Provide the (x, y) coordinate of the cell's center where the given text is located.  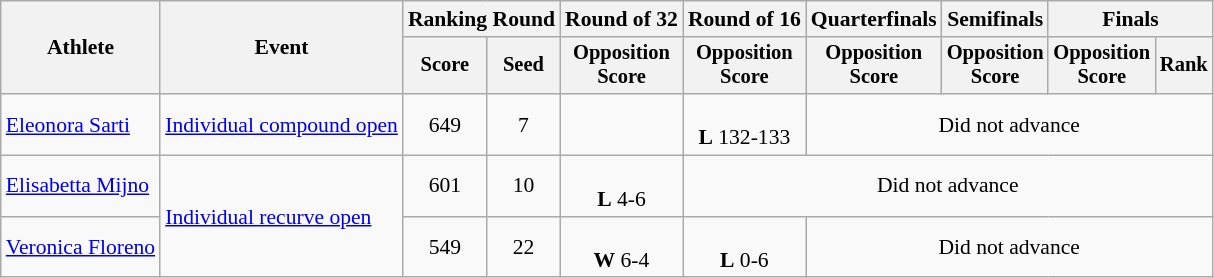
22 (524, 248)
10 (524, 186)
Quarterfinals (874, 19)
Score (445, 66)
Round of 32 (622, 19)
Athlete (80, 48)
L 132-133 (744, 124)
549 (445, 248)
L 4-6 (622, 186)
649 (445, 124)
601 (445, 186)
Veronica Floreno (80, 248)
Ranking Round (482, 19)
Semifinals (996, 19)
Rank (1184, 66)
Individual compound open (282, 124)
L 0-6 (744, 248)
Event (282, 48)
Individual recurve open (282, 217)
Eleonora Sarti (80, 124)
7 (524, 124)
Round of 16 (744, 19)
Elisabetta Mijno (80, 186)
W 6-4 (622, 248)
Finals (1130, 19)
Seed (524, 66)
